Detect which cell encompasses the target text, then output its [X, Y] center coordinate. 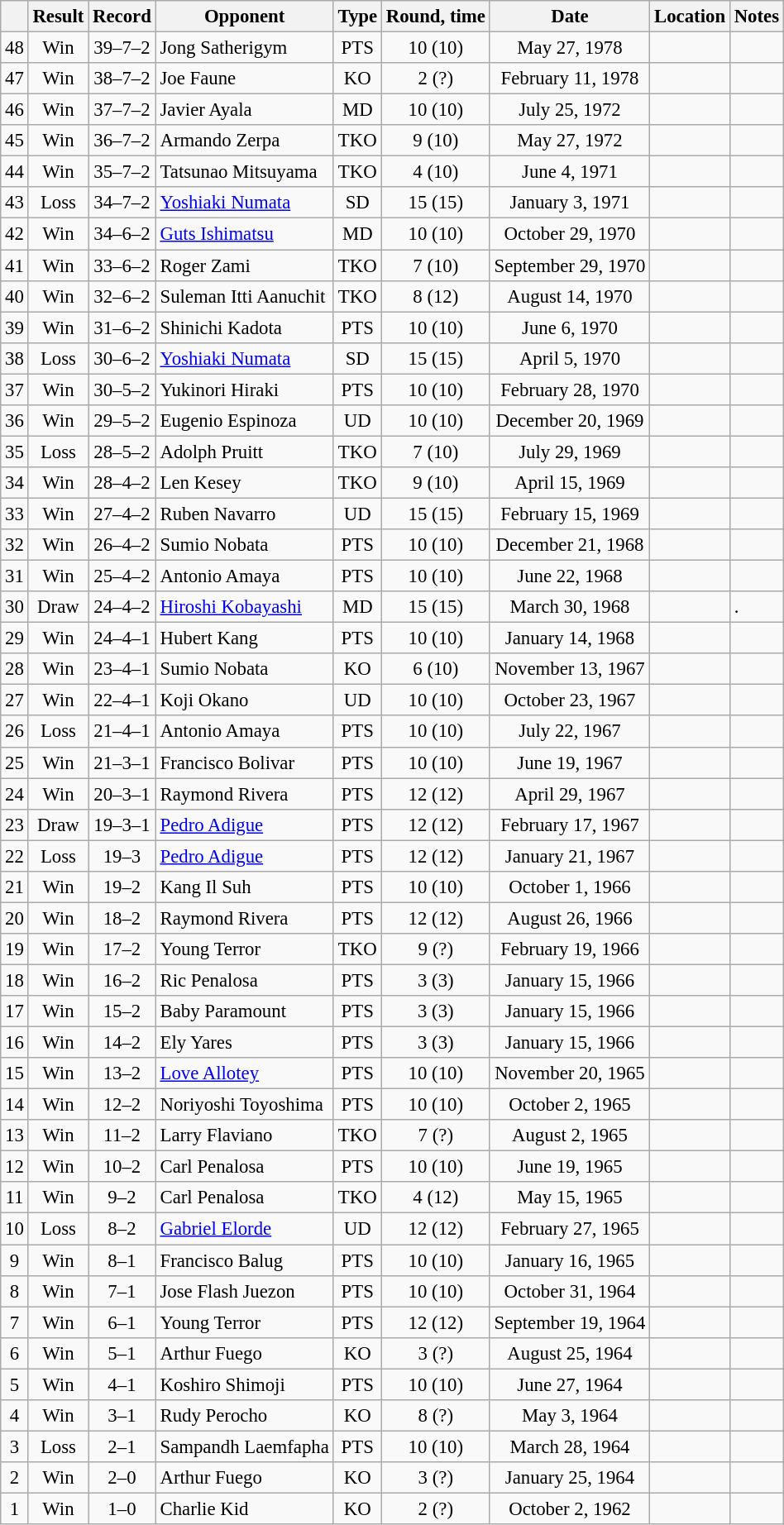
33 [15, 514]
Koshiro Shimoji [245, 1384]
September 29, 1970 [569, 265]
42 [15, 234]
Date [569, 17]
Tatsunao Mitsuyama [245, 172]
33–6–2 [122, 265]
37–7–2 [122, 110]
24–4–2 [122, 607]
37 [15, 390]
May 27, 1972 [569, 141]
Noriyoshi Toyoshima [245, 1105]
June 27, 1964 [569, 1384]
January 14, 1968 [569, 638]
April 15, 1969 [569, 483]
August 14, 1970 [569, 296]
13–2 [122, 1073]
38–7–2 [122, 79]
March 28, 1964 [569, 1446]
19 [15, 949]
45 [15, 141]
30–6–2 [122, 358]
35 [15, 452]
6 [15, 1353]
October 2, 1965 [569, 1105]
August 25, 1964 [569, 1353]
Kang Il Suh [245, 887]
Gabriel Elorde [245, 1229]
Armando Zerpa [245, 141]
10 [15, 1229]
32–6–2 [122, 296]
Guts Ishimatsu [245, 234]
16 [15, 1043]
6 (10) [435, 669]
May 15, 1965 [569, 1198]
9–2 [122, 1198]
June 22, 1968 [569, 576]
46 [15, 110]
19–3 [122, 856]
November 20, 1965 [569, 1073]
19–2 [122, 887]
18 [15, 980]
8–2 [122, 1229]
20 [15, 918]
31 [15, 576]
16–2 [122, 980]
Francisco Bolivar [245, 762]
24 [15, 794]
Len Kesey [245, 483]
October 1, 1966 [569, 887]
41 [15, 265]
Shinichi Kadota [245, 327]
4 [15, 1416]
5 [15, 1384]
30–5–2 [122, 390]
Roger Zami [245, 265]
43 [15, 203]
28–5–2 [122, 452]
8 (?) [435, 1416]
December 20, 1969 [569, 421]
March 30, 1968 [569, 607]
7 [15, 1322]
September 19, 1964 [569, 1322]
8 [15, 1291]
October 31, 1964 [569, 1291]
Eugenio Espinoza [245, 421]
2–0 [122, 1478]
April 5, 1970 [569, 358]
Round, time [435, 17]
27–4–2 [122, 514]
Notes [756, 17]
Type [357, 17]
14–2 [122, 1043]
Hiroshi Kobayashi [245, 607]
24–4–1 [122, 638]
Ruben Navarro [245, 514]
21 [15, 887]
Record [122, 17]
January 3, 1971 [569, 203]
28–4–2 [122, 483]
28 [15, 669]
9 (?) [435, 949]
18–2 [122, 918]
June 19, 1967 [569, 762]
11 [15, 1198]
6–1 [122, 1322]
May 27, 1978 [569, 48]
June 6, 1970 [569, 327]
Love Allotey [245, 1073]
3–1 [122, 1416]
31–6–2 [122, 327]
Francisco Balug [245, 1260]
October 23, 1967 [569, 700]
23–4–1 [122, 669]
October 2, 1962 [569, 1508]
Ely Yares [245, 1043]
34–6–2 [122, 234]
February 28, 1970 [569, 390]
36–7–2 [122, 141]
36 [15, 421]
2 [15, 1478]
32 [15, 545]
4 (12) [435, 1198]
July 29, 1969 [569, 452]
July 25, 1972 [569, 110]
8 (12) [435, 296]
5–1 [122, 1353]
December 21, 1968 [569, 545]
14 [15, 1105]
. [756, 607]
Jong Satherigym [245, 48]
17 [15, 1011]
13 [15, 1135]
August 2, 1965 [569, 1135]
Javier Ayala [245, 110]
Opponent [245, 17]
3 [15, 1446]
July 22, 1967 [569, 732]
Location [690, 17]
34 [15, 483]
22–4–1 [122, 700]
Adolph Pruitt [245, 452]
15 [15, 1073]
26 [15, 732]
22 [15, 856]
29 [15, 638]
June 4, 1971 [569, 172]
January 21, 1967 [569, 856]
1 [15, 1508]
Koji Okano [245, 700]
4 (10) [435, 172]
26–4–2 [122, 545]
39 [15, 327]
Sampandh Laemfapha [245, 1446]
21–4–1 [122, 732]
48 [15, 48]
Hubert Kang [245, 638]
April 29, 1967 [569, 794]
4–1 [122, 1384]
Result [58, 17]
February 27, 1965 [569, 1229]
February 17, 1967 [569, 825]
October 29, 1970 [569, 234]
30 [15, 607]
17–2 [122, 949]
35–7–2 [122, 172]
Yukinori Hiraki [245, 390]
January 25, 1964 [569, 1478]
January 16, 1965 [569, 1260]
40 [15, 296]
25 [15, 762]
February 15, 1969 [569, 514]
1–0 [122, 1508]
29–5–2 [122, 421]
Ric Penalosa [245, 980]
Larry Flaviano [245, 1135]
39–7–2 [122, 48]
12–2 [122, 1105]
11–2 [122, 1135]
21–3–1 [122, 762]
47 [15, 79]
9 [15, 1260]
June 19, 1965 [569, 1167]
2–1 [122, 1446]
Charlie Kid [245, 1508]
25–4–2 [122, 576]
34–7–2 [122, 203]
12 [15, 1167]
44 [15, 172]
Rudy Perocho [245, 1416]
8–1 [122, 1260]
27 [15, 700]
August 26, 1966 [569, 918]
Jose Flash Juezon [245, 1291]
Joe Faune [245, 79]
38 [15, 358]
19–3–1 [122, 825]
November 13, 1967 [569, 669]
Suleman Itti Aanuchit [245, 296]
10–2 [122, 1167]
7–1 [122, 1291]
20–3–1 [122, 794]
February 11, 1978 [569, 79]
Baby Paramount [245, 1011]
23 [15, 825]
February 19, 1966 [569, 949]
May 3, 1964 [569, 1416]
7 (?) [435, 1135]
15–2 [122, 1011]
